Return the (X, Y) coordinate for the center point of the cell that contains the specified text.  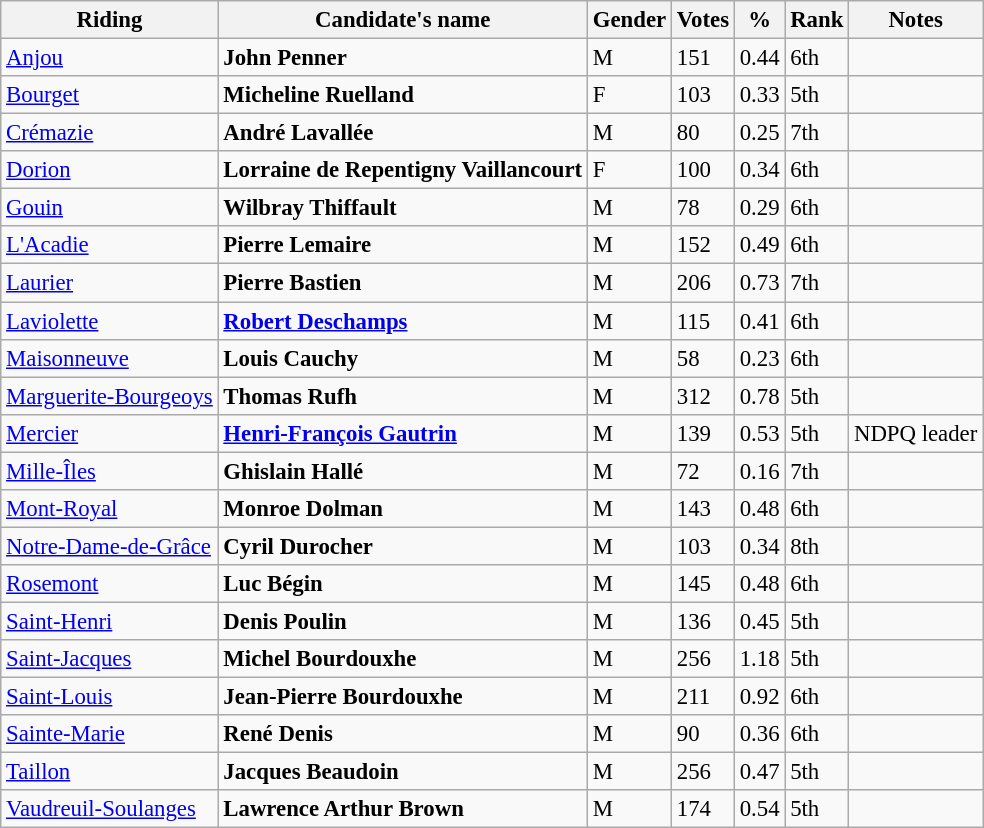
Saint-Jacques (110, 659)
0.25 (759, 133)
151 (702, 58)
Riding (110, 20)
0.47 (759, 772)
Denis Poulin (402, 621)
Candidate's name (402, 20)
0.33 (759, 95)
Ghislain Hallé (402, 471)
André Lavallée (402, 133)
211 (702, 697)
206 (702, 283)
0.45 (759, 621)
145 (702, 584)
Dorion (110, 170)
Mercier (110, 433)
115 (702, 321)
312 (702, 396)
136 (702, 621)
Micheline Ruelland (402, 95)
80 (702, 133)
Rank (817, 20)
Lorraine de Repentigny Vaillancourt (402, 170)
174 (702, 809)
Jean-Pierre Bourdouxhe (402, 697)
Wilbray Thiffault (402, 208)
Monroe Dolman (402, 509)
58 (702, 358)
Louis Cauchy (402, 358)
Saint-Louis (110, 697)
Bourget (110, 95)
Votes (702, 20)
Michel Bourdouxhe (402, 659)
139 (702, 433)
L'Acadie (110, 245)
0.73 (759, 283)
Pierre Lemaire (402, 245)
0.23 (759, 358)
0.41 (759, 321)
143 (702, 509)
Sainte-Marie (110, 734)
Luc Bégin (402, 584)
Mille-Îles (110, 471)
Crémazie (110, 133)
Laviolette (110, 321)
Lawrence Arthur Brown (402, 809)
0.92 (759, 697)
0.53 (759, 433)
90 (702, 734)
Taillon (110, 772)
Notre-Dame-de-Grâce (110, 546)
Mont-Royal (110, 509)
Henri-François Gautrin (402, 433)
Gender (629, 20)
78 (702, 208)
Maisonneuve (110, 358)
Rosemont (110, 584)
Saint-Henri (110, 621)
% (759, 20)
Thomas Rufh (402, 396)
Robert Deschamps (402, 321)
0.44 (759, 58)
John Penner (402, 58)
René Denis (402, 734)
0.36 (759, 734)
Gouin (110, 208)
Notes (916, 20)
0.16 (759, 471)
Marguerite-Bourgeoys (110, 396)
Pierre Bastien (402, 283)
Vaudreuil-Soulanges (110, 809)
152 (702, 245)
100 (702, 170)
0.78 (759, 396)
Cyril Durocher (402, 546)
72 (702, 471)
NDPQ leader (916, 433)
Laurier (110, 283)
1.18 (759, 659)
0.54 (759, 809)
0.49 (759, 245)
0.29 (759, 208)
8th (817, 546)
Jacques Beaudoin (402, 772)
Anjou (110, 58)
